Return the [X, Y] coordinate for the center point of the cell that contains the specified text.  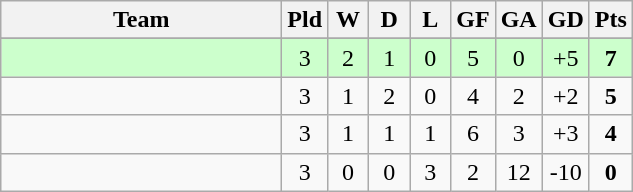
D [390, 20]
-10 [566, 172]
Pts [610, 20]
GF [473, 20]
GA [518, 20]
6 [473, 134]
L [430, 20]
7 [610, 58]
+5 [566, 58]
+3 [566, 134]
Team [142, 20]
W [348, 20]
Pld [305, 20]
12 [518, 172]
+2 [566, 96]
GD [566, 20]
